Output the [x, y] coordinate of the center of the cell containing the given text.  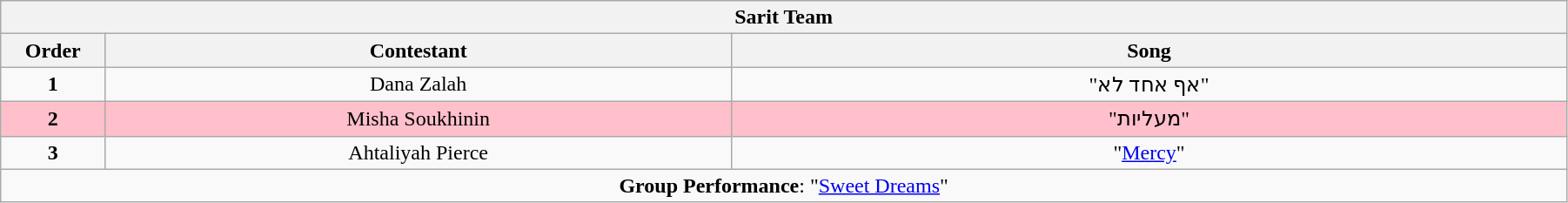
Contestant [419, 51]
"אף אחד לא" [1149, 85]
Group Performance: "Sweet Dreams" [784, 186]
Misha Soukhinin [419, 118]
Sarit Team [784, 17]
"Mercy" [1149, 152]
3 [53, 152]
1 [53, 85]
Ahtaliyah Pierce [419, 152]
Order [53, 51]
2 [53, 118]
Dana Zalah [419, 85]
"מעליות" [1149, 118]
Song [1149, 51]
